Search for the cell housing the specified text and yield its (x, y) center coordinate. 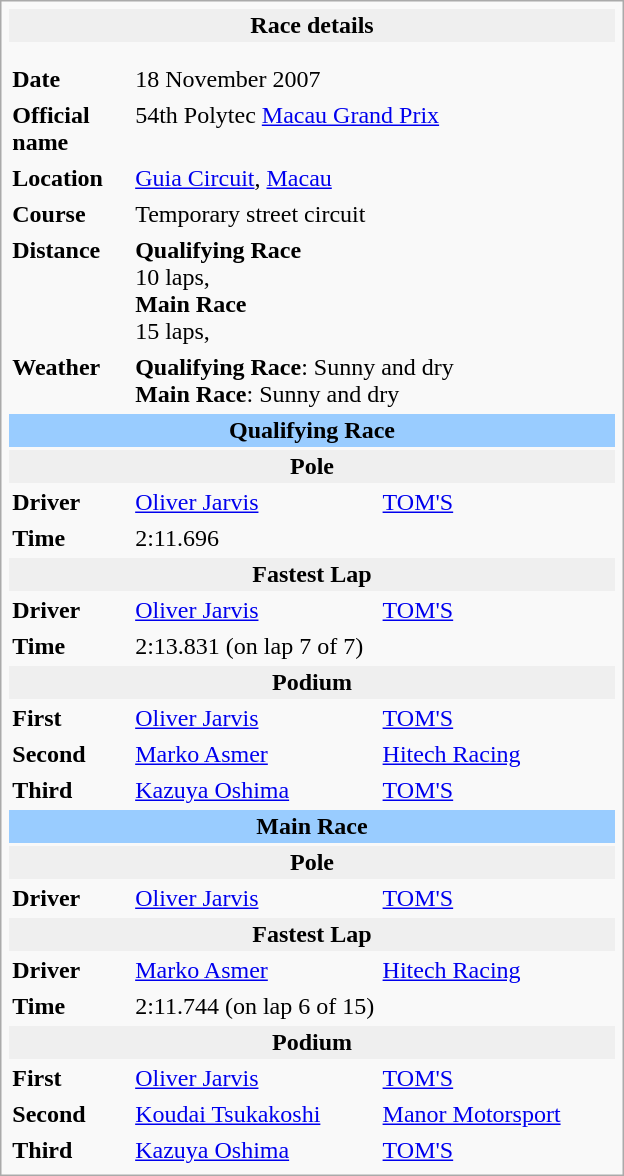
2:11.744 (on lap 6 of 15) (374, 1006)
Distance (69, 291)
Date (69, 80)
Qualifying Race10 laps, Main Race15 laps, (374, 291)
Location (69, 178)
Manor Motorsport (498, 1114)
2:11.696 (374, 538)
Race details (312, 26)
Course (69, 214)
2:13.831 (on lap 7 of 7) (374, 646)
Official name (69, 129)
Weather (69, 381)
Qualifying Race (312, 430)
Guia Circuit, Macau (374, 178)
54th Polytec Macau Grand Prix (374, 129)
Main Race (312, 826)
18 November 2007 (254, 80)
Qualifying Race: Sunny and dryMain Race: Sunny and dry (374, 381)
Temporary street circuit (374, 214)
Koudai Tsukakoshi (254, 1114)
